Find where the given text appears and provide that cell's center as [X, Y] coordinate. 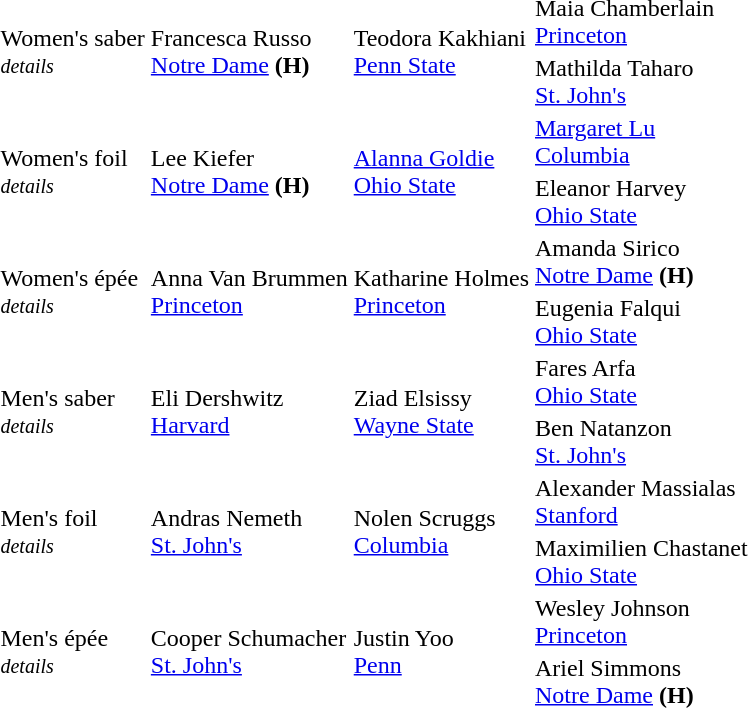
Katharine Holmes Princeton [441, 292]
Andras Nemeth St. John's [249, 532]
Ziad Elsissy Wayne State [441, 412]
Nolen Scruggs Columbia [441, 532]
Eli Dershwitz Harvard [249, 412]
Alanna Goldie Ohio State [441, 172]
Lee Kiefer Notre Dame (H) [249, 172]
Anna Van Brummen Princeton [249, 292]
